Return the [X, Y] coordinate for the center point of the cell that contains the specified text.  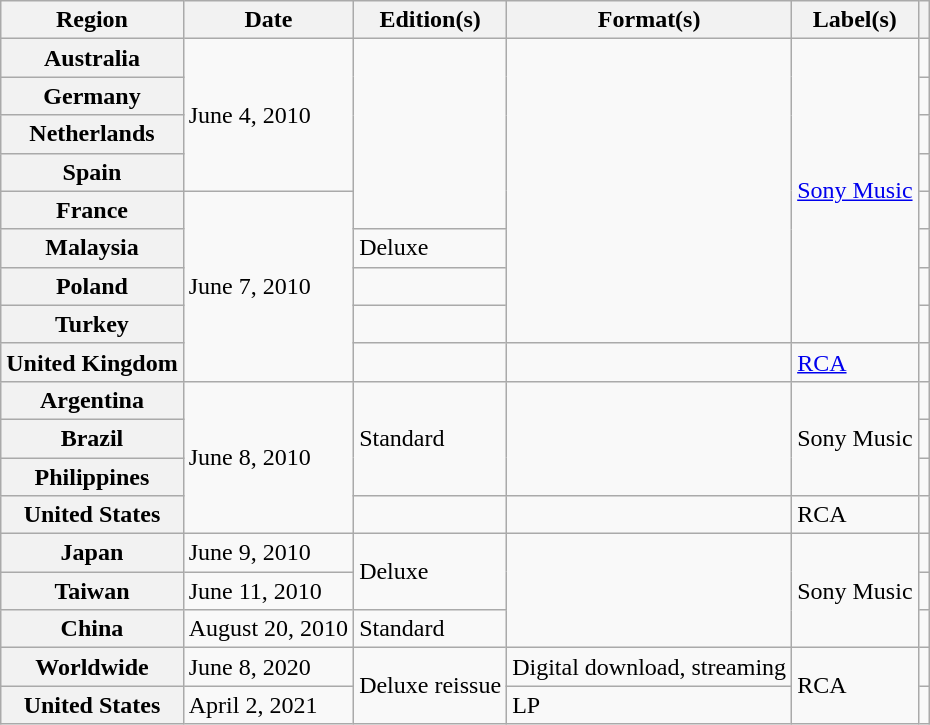
Edition(s) [430, 20]
China [92, 629]
Digital download, streaming [650, 667]
Malaysia [92, 248]
France [92, 210]
June 8, 2020 [268, 667]
Spain [92, 172]
Poland [92, 286]
June 9, 2010 [268, 553]
Germany [92, 96]
Region [92, 20]
June 7, 2010 [268, 286]
April 2, 2021 [268, 705]
LP [650, 705]
Date [268, 20]
Worldwide [92, 667]
Japan [92, 553]
June 11, 2010 [268, 591]
August 20, 2010 [268, 629]
Taiwan [92, 591]
Label(s) [855, 20]
Australia [92, 58]
June 8, 2010 [268, 457]
Brazil [92, 438]
Deluxe reissue [430, 686]
Argentina [92, 400]
Netherlands [92, 134]
Philippines [92, 477]
Turkey [92, 324]
Format(s) [650, 20]
United Kingdom [92, 362]
June 4, 2010 [268, 115]
